Scan for the cell matching the given text and deliver its (x, y) coordinate at center. 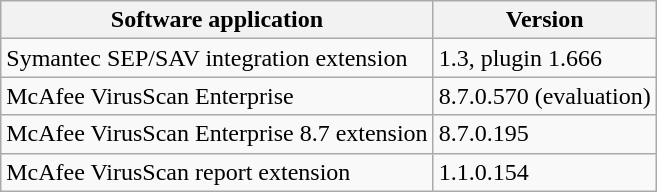
Software application (217, 20)
McAfee VirusScan Enterprise 8.7 extension (217, 134)
1.3, plugin 1.666 (544, 58)
McAfee VirusScan Enterprise (217, 96)
8.7.0.195 (544, 134)
1.1.0.154 (544, 172)
Symantec SEP/SAV integration extension (217, 58)
McAfee VirusScan report extension (217, 172)
Version (544, 20)
8.7.0.570 (evaluation) (544, 96)
